Search for the cell housing the specified text and yield its (x, y) center coordinate. 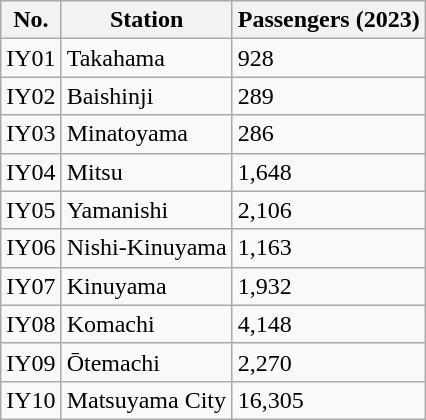
Matsuyama City (146, 400)
1,932 (328, 286)
IY09 (31, 362)
286 (328, 134)
IY04 (31, 172)
No. (31, 20)
Minatoyama (146, 134)
Ōtemachi (146, 362)
IY02 (31, 96)
1,648 (328, 172)
Takahama (146, 58)
928 (328, 58)
Komachi (146, 324)
1,163 (328, 248)
IY10 (31, 400)
289 (328, 96)
Nishi-Kinuyama (146, 248)
IY05 (31, 210)
Baishinji (146, 96)
Passengers (2023) (328, 20)
IY03 (31, 134)
Mitsu (146, 172)
16,305 (328, 400)
IY01 (31, 58)
2,270 (328, 362)
Station (146, 20)
4,148 (328, 324)
IY06 (31, 248)
Yamanishi (146, 210)
IY08 (31, 324)
2,106 (328, 210)
Kinuyama (146, 286)
IY07 (31, 286)
